Scan for the cell matching the given text and deliver its [x, y] coordinate at center. 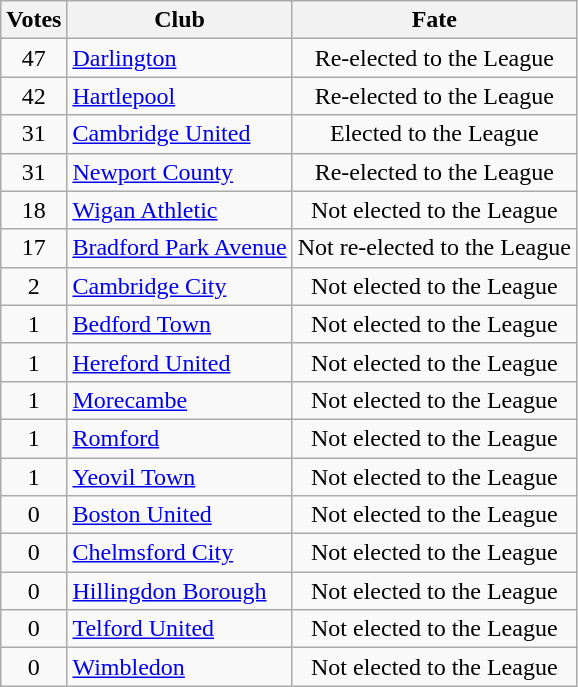
Hillingdon Borough [180, 591]
Cambridge City [180, 286]
Yeovil Town [180, 477]
Bradford Park Avenue [180, 248]
Wimbledon [180, 667]
Not re-elected to the League [434, 248]
Votes [34, 20]
Morecambe [180, 400]
Hartlepool [180, 96]
Newport County [180, 172]
Bedford Town [180, 324]
2 [34, 286]
17 [34, 248]
Wigan Athletic [180, 210]
Boston United [180, 515]
Darlington [180, 58]
Telford United [180, 629]
Romford [180, 438]
Elected to the League [434, 134]
47 [34, 58]
Fate [434, 20]
Chelmsford City [180, 553]
Club [180, 20]
Cambridge United [180, 134]
18 [34, 210]
42 [34, 96]
Hereford United [180, 362]
